Capture the cell that displays the provided text and extract its [X, Y] central coordinate. 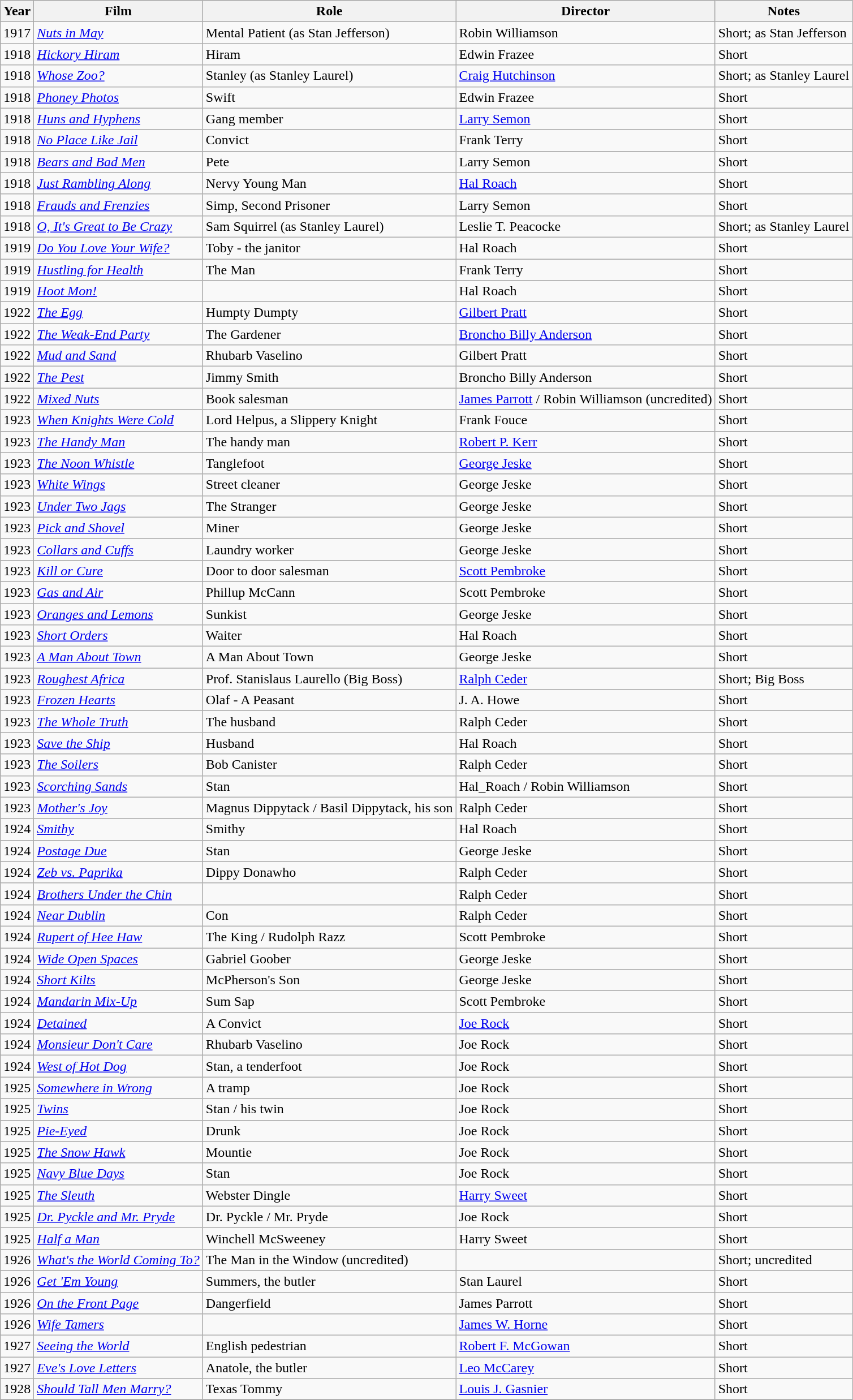
Somewhere in Wrong [118, 1088]
Texas Tommy [329, 1389]
Nervy Young Man [329, 183]
When Knights Were Cold [118, 420]
Dippy Donawho [329, 872]
Hustling for Health [118, 270]
The Whole Truth [118, 722]
Simp, Second Prisoner [329, 205]
Leo McCarey [585, 1368]
Waiter [329, 636]
Stan, a tenderfoot [329, 1066]
Hoot Mon! [118, 291]
1917 [17, 33]
The King / Rudolph Razz [329, 937]
Navy Blue Days [118, 1174]
Bob Canister [329, 765]
Save the Ship [118, 743]
Eve's Love Letters [118, 1368]
Zeb vs. Paprika [118, 872]
White Wings [118, 485]
Stan / his twin [329, 1109]
Webster Dingle [329, 1195]
Prof. Stanislaus Laurello (Big Boss) [329, 679]
The Man in the Window (uncredited) [329, 1260]
The Soilers [118, 765]
Sunkist [329, 614]
Frozen Hearts [118, 700]
Swift [329, 97]
Book salesman [329, 399]
Hickory Hiram [118, 54]
Leslie T. Peacocke [585, 226]
Film [118, 11]
Pie-Eyed [118, 1131]
Detained [118, 1023]
Winchell McSweeney [329, 1238]
Summers, the butler [329, 1281]
Door to door salesman [329, 571]
The Stranger [329, 506]
Husband [329, 743]
Frank Fouce [585, 420]
McPherson's Son [329, 980]
Miner [329, 528]
Mandarin Mix-Up [118, 1002]
Frauds and Frenzies [118, 205]
Seeing the World [118, 1346]
Get 'Em Young [118, 1281]
Mother's Joy [118, 808]
Oranges and Lemons [118, 614]
Nuts in May [118, 33]
Laundry worker [329, 549]
Year [17, 11]
Mental Patient (as Stan Jefferson) [329, 33]
Notes [783, 11]
Mountie [329, 1152]
Gas and Air [118, 592]
Sam Squirrel (as Stanley Laurel) [329, 226]
Drunk [329, 1131]
A Convict [329, 1023]
Bears and Bad Men [118, 162]
Collars and Cuffs [118, 549]
Con [329, 915]
Phillup McCann [329, 592]
Role [329, 11]
Toby - the janitor [329, 248]
Near Dublin [118, 915]
Olaf - A Peasant [329, 700]
The Sleuth [118, 1195]
Should Tall Men Marry? [118, 1389]
Short Kilts [118, 980]
Half a Man [118, 1238]
Jimmy Smith [329, 377]
O, It's Great to Be Crazy [118, 226]
Anatole, the butler [329, 1368]
J. A. Howe [585, 700]
Short; as Stan Jefferson [783, 33]
Robin Williamson [585, 33]
Tanglefoot [329, 463]
The husband [329, 722]
Kill or Cure [118, 571]
The Pest [118, 377]
Twins [118, 1109]
Pick and Shovel [118, 528]
Just Rambling Along [118, 183]
Humpty Dumpty [329, 313]
James Parrott / Robin Williamson (uncredited) [585, 399]
No Place Like Jail [118, 140]
Dr. Pyckle and Mr. Pryde [118, 1217]
The Snow Hawk [118, 1152]
Gabriel Goober [329, 959]
The Gardener [329, 334]
Robert P. Kerr [585, 442]
James W. Horne [585, 1325]
Short Orders [118, 636]
Postage Due [118, 851]
The Noon Whistle [118, 463]
A tramp [329, 1088]
Wife Tamers [118, 1325]
Short; uncredited [783, 1260]
Lord Helpus, a Slippery Knight [329, 420]
Director [585, 11]
Magnus Dippytack / Basil Dippytack, his son [329, 808]
Monsieur Don't Care [118, 1045]
The Man [329, 270]
Huns and Hyphens [118, 119]
Brothers Under the Chin [118, 894]
James Parrott [585, 1303]
The Handy Man [118, 442]
The handy man [329, 442]
Craig Hutchinson [585, 76]
Hiram [329, 54]
Under Two Jags [118, 506]
Stan Laurel [585, 1281]
1928 [17, 1389]
What's the World Coming To? [118, 1260]
English pedestrian [329, 1346]
Rupert of Hee Haw [118, 937]
Stanley (as Stanley Laurel) [329, 76]
Mixed Nuts [118, 399]
On the Front Page [118, 1303]
Dangerfield [329, 1303]
Whose Zoo? [118, 76]
Convict [329, 140]
Louis J. Gasnier [585, 1389]
The Weak-End Party [118, 334]
Do You Love Your Wife? [118, 248]
Gang member [329, 119]
Roughest Africa [118, 679]
Scorching Sands [118, 786]
Short; Big Boss [783, 679]
Mud and Sand [118, 356]
Dr. Pyckle / Mr. Pryde [329, 1217]
Wide Open Spaces [118, 959]
Pete [329, 162]
Robert F. McGowan [585, 1346]
Hal_Roach / Robin Williamson [585, 786]
Phoney Photos [118, 97]
West of Hot Dog [118, 1066]
Sum Sap [329, 1002]
Street cleaner [329, 485]
The Egg [118, 313]
